From the cell containing the given text, extract its center point as (X, Y) coordinate. 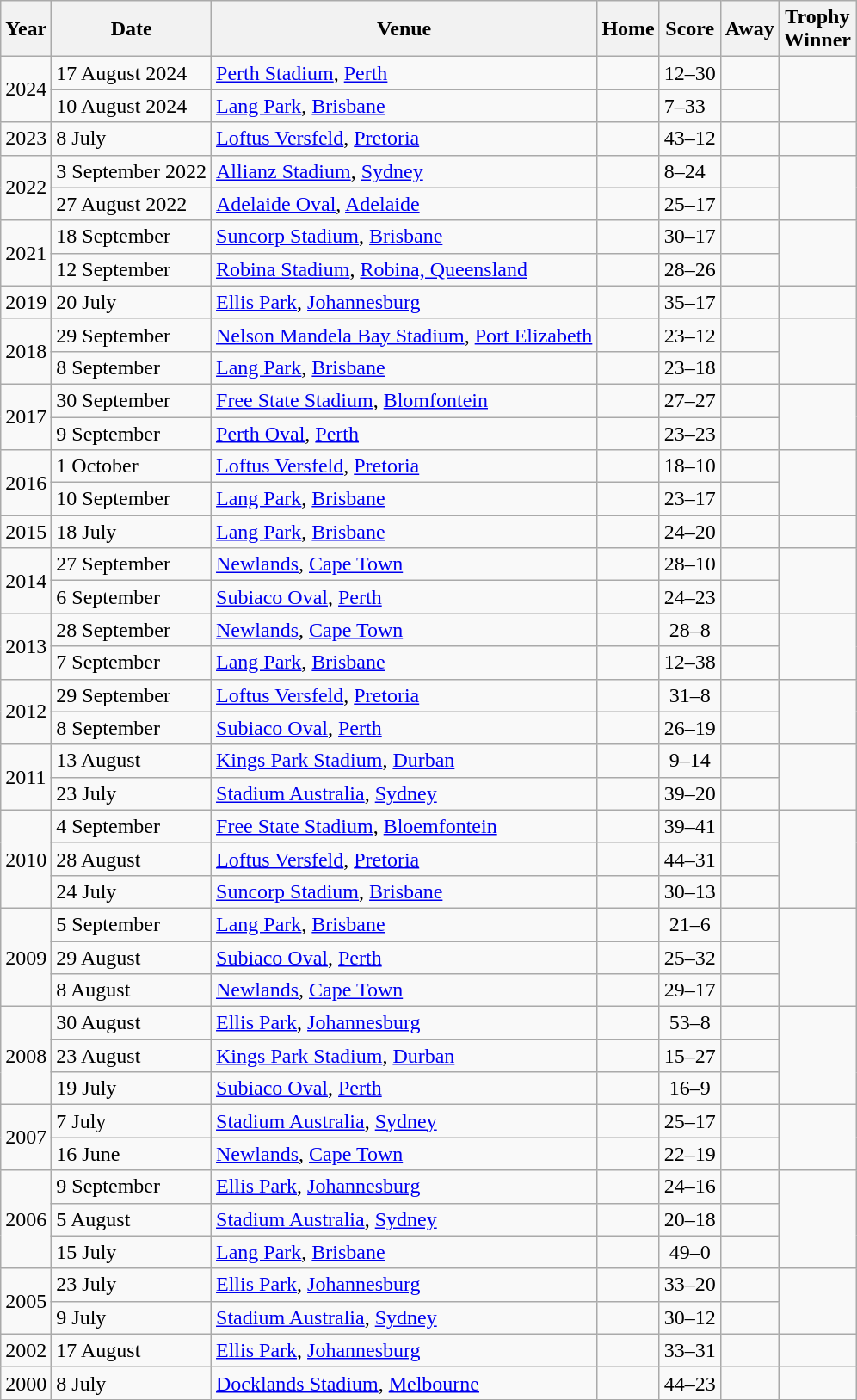
10 August 2024 (132, 106)
30–17 (690, 237)
2023 (26, 139)
2016 (26, 483)
12–38 (690, 663)
Allianz Stadium, Sydney (404, 171)
30 September (132, 400)
2022 (26, 188)
30 August (132, 1023)
28–8 (690, 630)
20–18 (690, 1219)
43–12 (690, 139)
2009 (26, 957)
5 August (132, 1219)
23–12 (690, 335)
2011 (26, 777)
9–14 (690, 761)
39–41 (690, 826)
2014 (26, 581)
28–10 (690, 564)
49–0 (690, 1252)
3 September 2022 (132, 171)
26–19 (690, 728)
Free State Stadium, Blomfontein (404, 400)
Venue (404, 29)
27–27 (690, 400)
22–19 (690, 1154)
7 July (132, 1121)
4 September (132, 826)
13 August (132, 761)
2017 (26, 416)
10 September (132, 499)
Perth Oval, Perth (404, 433)
1 October (132, 466)
5 September (132, 924)
15 July (132, 1252)
17 August (132, 1350)
23–17 (690, 499)
TrophyWinner (817, 29)
2021 (26, 253)
19 July (132, 1089)
Robina Stadium, Robina, Queensland (404, 269)
33–20 (690, 1285)
2013 (26, 646)
2005 (26, 1301)
27 September (132, 564)
39–20 (690, 793)
23–18 (690, 367)
15–27 (690, 1056)
2006 (26, 1219)
2012 (26, 712)
28 August (132, 859)
2000 (26, 1383)
53–8 (690, 1023)
18–10 (690, 466)
Docklands Stadium, Melbourne (404, 1383)
33–31 (690, 1350)
18 July (132, 532)
21–6 (690, 924)
44–31 (690, 859)
30–12 (690, 1317)
2010 (26, 859)
24–23 (690, 597)
Score (690, 29)
2024 (26, 89)
9 July (132, 1317)
Perth Stadium, Perth (404, 73)
24 July (132, 891)
16 June (132, 1154)
2008 (26, 1056)
18 September (132, 237)
2018 (26, 351)
8–24 (690, 171)
Free State Stadium, Bloemfontein (404, 826)
7–33 (690, 106)
17 August 2024 (132, 73)
Date (132, 29)
25–32 (690, 958)
Home (628, 29)
2015 (26, 532)
16–9 (690, 1089)
28–26 (690, 269)
30–13 (690, 891)
8 August (132, 990)
7 September (132, 663)
29–17 (690, 990)
44–23 (690, 1383)
2002 (26, 1350)
28 September (132, 630)
29 August (132, 958)
12–30 (690, 73)
Adelaide Oval, Adelaide (404, 204)
23–23 (690, 433)
12 September (132, 269)
Away (749, 29)
20 July (132, 302)
35–17 (690, 302)
27 August 2022 (132, 204)
24–16 (690, 1187)
6 September (132, 597)
2019 (26, 302)
31–8 (690, 695)
24–20 (690, 532)
23 August (132, 1056)
2007 (26, 1138)
Nelson Mandela Bay Stadium, Port Elizabeth (404, 335)
Year (26, 29)
